Locate the cell with the specified text and output its (X, Y) center coordinate. 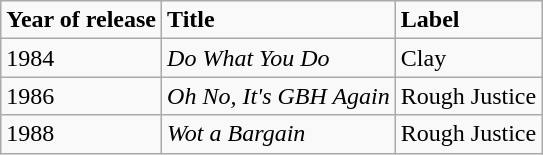
Clay (468, 58)
Label (468, 20)
Title (279, 20)
Oh No, It's GBH Again (279, 96)
Do What You Do (279, 58)
1984 (82, 58)
Year of release (82, 20)
1986 (82, 96)
1988 (82, 134)
Wot a Bargain (279, 134)
